Detect which cell encompasses the target text, then output its [X, Y] center coordinate. 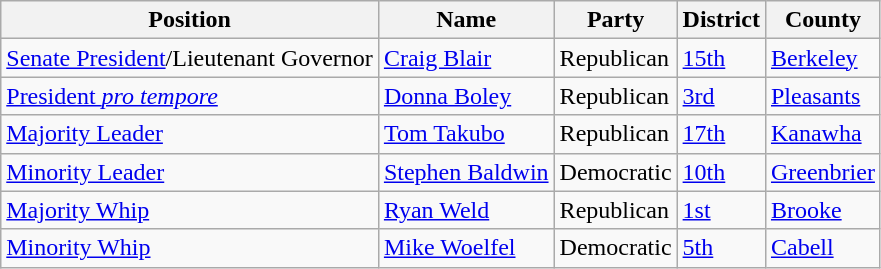
Party [616, 20]
Senate President/Lieutenant Governor [190, 58]
1st [721, 210]
Stephen Baldwin [466, 172]
Greenbrier [822, 172]
15th [721, 58]
17th [721, 134]
Majority Whip [190, 210]
Minority Whip [190, 248]
Minority Leader [190, 172]
President pro tempore [190, 96]
Pleasants [822, 96]
Kanawha [822, 134]
5th [721, 248]
Cabell [822, 248]
Mike Woelfel [466, 248]
Brooke [822, 210]
Donna Boley [466, 96]
Tom Takubo [466, 134]
Berkeley [822, 58]
Majority Leader [190, 134]
Name [466, 20]
Position [190, 20]
Ryan Weld [466, 210]
3rd [721, 96]
10th [721, 172]
District [721, 20]
County [822, 20]
Craig Blair [466, 58]
